Identify which cell holds the provided text, then report its [x, y] central coordinate. 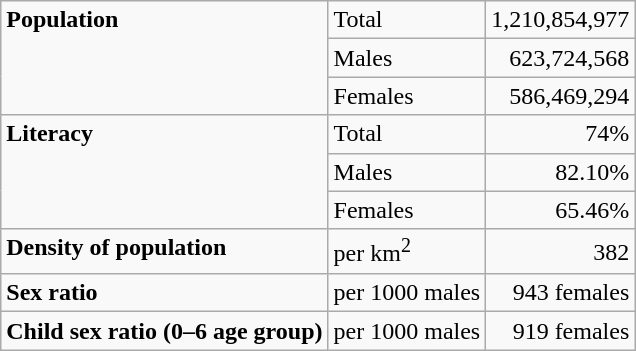
Density of population [164, 252]
65.46% [560, 210]
586,469,294 [560, 96]
382 [560, 252]
Population [164, 58]
1,210,854,977 [560, 20]
Literacy [164, 172]
623,724,568 [560, 58]
82.10% [560, 172]
943 females [560, 293]
Child sex ratio (0–6 age group) [164, 331]
74% [560, 134]
per km2 [407, 252]
919 females [560, 331]
Sex ratio [164, 293]
